Pinpoint the cell where the given text exists, returning its [X, Y] midpoint coordinate. 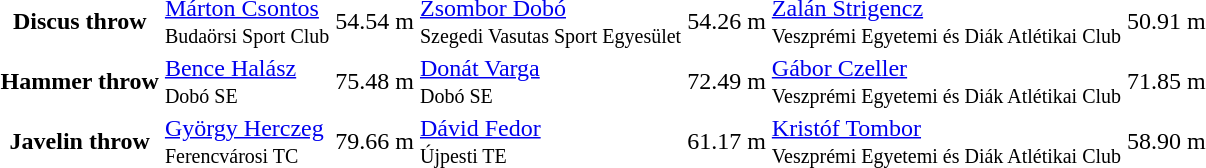
72.49 m [727, 82]
Donát VargaDobó SE [550, 82]
Gábor CzellerVeszprémi Egyetemi és Diák Atlétikai Club [946, 82]
75.48 m [375, 82]
Bence HalászDobó SE [246, 82]
